Extract the [x, y] coordinate from the center of the cell holding the provided text.  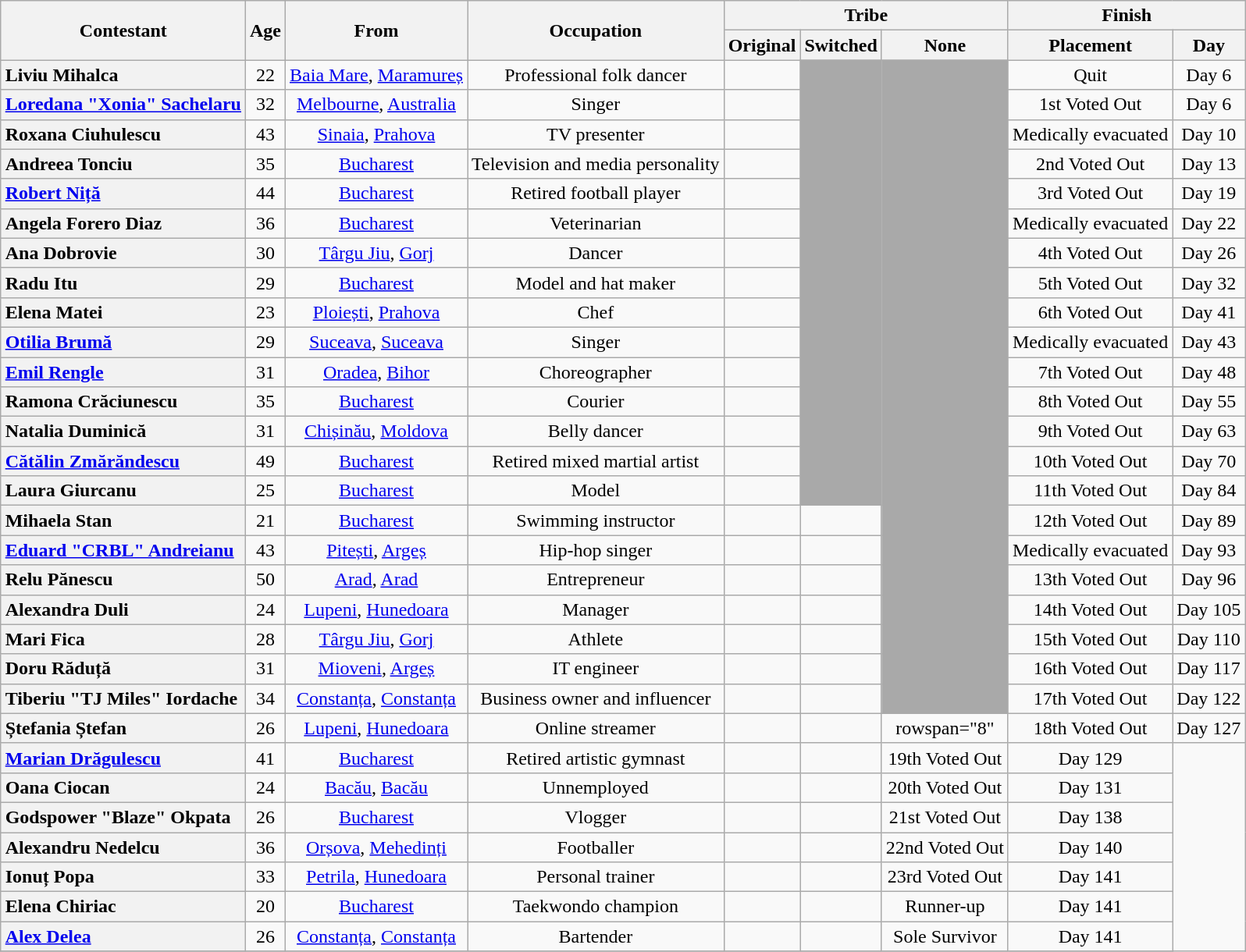
Day 32 [1209, 282]
Day 13 [1209, 164]
8th Voted Out [1090, 402]
Ramona Crăciunescu [123, 402]
Model and hat maker [595, 282]
3rd Voted Out [1090, 194]
Day 63 [1209, 432]
Mioveni, Argeș [376, 669]
Mihaela Stan [123, 520]
20th Voted Out [945, 787]
Original [762, 45]
Oana Ciocan [123, 787]
Relu Pănescu [123, 580]
14th Voted Out [1090, 609]
Dancer [595, 253]
None [945, 45]
Tribe [866, 16]
Day 96 [1209, 580]
50 [265, 580]
30 [265, 253]
Orșova, Mehedinți [376, 847]
Mari Fica [123, 639]
28 [265, 639]
Otilia Brumă [123, 342]
Baia Mare, Maramureș [376, 75]
Alexandru Nedelcu [123, 847]
49 [265, 461]
20 [265, 907]
Chișinău, Moldova [376, 432]
Day 105 [1209, 609]
Elena Matei [123, 312]
Bacău, Bacău [376, 787]
19th Voted Out [945, 758]
Taekwondo champion [595, 907]
12th Voted Out [1090, 520]
Alex Delea [123, 936]
Finish [1126, 16]
Chef [595, 312]
1st Voted Out [1090, 105]
Sole Survivor [945, 936]
Bartender [595, 936]
Angela Forero Diaz [123, 223]
Day 117 [1209, 669]
Oradea, Bihor [376, 372]
Roxana Ciuhulescu [123, 134]
Day 138 [1090, 817]
Personal trainer [595, 877]
Day 122 [1209, 698]
Ionuț Popa [123, 877]
Contestant [123, 30]
Placement [1090, 45]
Tiberiu "TJ Miles" Iordache [123, 698]
Day 48 [1209, 372]
Online streamer [595, 728]
41 [265, 758]
Day 129 [1090, 758]
Marian Drăgulescu [123, 758]
Day 70 [1209, 461]
25 [265, 491]
Godspower "Blaze" Okpata [123, 817]
Day 93 [1209, 550]
Suceava, Suceava [376, 342]
Liviu Mihalca [123, 75]
TV presenter [595, 134]
Age [265, 30]
Cătălin Zmărăndescu [123, 461]
Doru Răduță [123, 669]
17th Voted Out [1090, 698]
Model [595, 491]
7th Voted Out [1090, 372]
Day 43 [1209, 342]
Day 89 [1209, 520]
Professional folk dancer [595, 75]
5th Voted Out [1090, 282]
Veterinarian [595, 223]
Retired football player [595, 194]
Courier [595, 402]
Natalia Duminică [123, 432]
Sinaia, Prahova [376, 134]
23rd Voted Out [945, 877]
10th Voted Out [1090, 461]
Television and media personality [595, 164]
23 [265, 312]
Melbourne, Australia [376, 105]
9th Voted Out [1090, 432]
6th Voted Out [1090, 312]
Swimming instructor [595, 520]
Unnemployed [595, 787]
Alexandra Duli [123, 609]
Andreea Tonciu [123, 164]
21 [265, 520]
Ștefania Ștefan [123, 728]
Arad, Arad [376, 580]
13th Voted Out [1090, 580]
Day 10 [1209, 134]
22nd Voted Out [945, 847]
Quit [1090, 75]
Elena Chiriac [123, 907]
Vlogger [595, 817]
Loredana "Xonia" Sachelaru [123, 105]
22 [265, 75]
Day 140 [1090, 847]
21st Voted Out [945, 817]
rowspan="8" [945, 728]
Occupation [595, 30]
Belly dancer [595, 432]
Day 41 [1209, 312]
Runner-up [945, 907]
Petrila, Hunedoara [376, 877]
11th Voted Out [1090, 491]
33 [265, 877]
16th Voted Out [1090, 669]
Laura Giurcanu [123, 491]
15th Voted Out [1090, 639]
4th Voted Out [1090, 253]
Day 131 [1090, 787]
Manager [595, 609]
Eduard "CRBL" Andreianu [123, 550]
Hip-hop singer [595, 550]
Emil Rengle [123, 372]
Pitești, Argeș [376, 550]
Day 84 [1209, 491]
Day 19 [1209, 194]
Athlete [595, 639]
Retired mixed martial artist [595, 461]
Day 110 [1209, 639]
Ploiești, Prahova [376, 312]
IT engineer [595, 669]
Switched [841, 45]
Business owner and influencer [595, 698]
Day 22 [1209, 223]
Day [1209, 45]
44 [265, 194]
Robert Niță [123, 194]
2nd Voted Out [1090, 164]
Ana Dobrovie [123, 253]
34 [265, 698]
Entrepreneur [595, 580]
18th Voted Out [1090, 728]
32 [265, 105]
Radu Itu [123, 282]
Choreographer [595, 372]
Day 26 [1209, 253]
From [376, 30]
Day 127 [1209, 728]
Day 55 [1209, 402]
Retired artistic gymnast [595, 758]
Footballer [595, 847]
